Provide the (X, Y) coordinate of the cell's center where the given text is located.  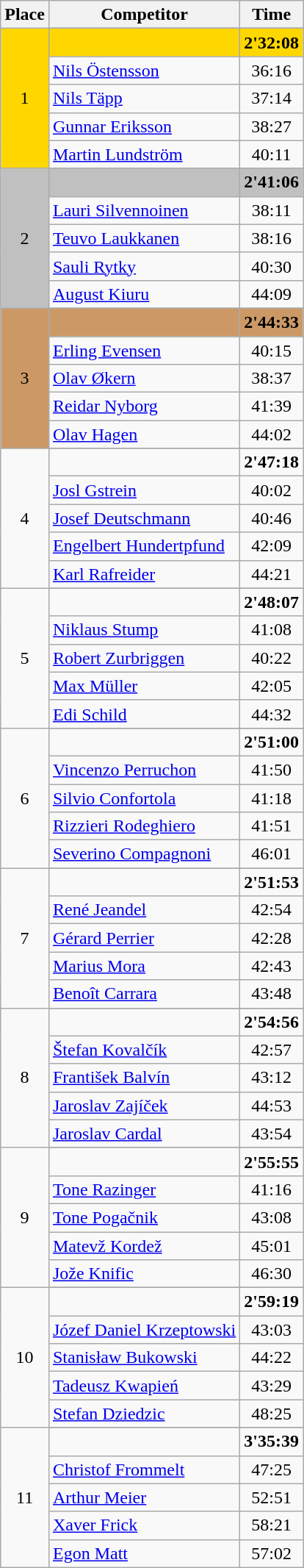
Arthur Meier (144, 1497)
2'54:56 (272, 1022)
Tone Razinger (144, 1189)
František Balvín (144, 1078)
Josl Gstrein (144, 490)
41:51 (272, 826)
40:22 (272, 658)
Lauri Silvennoinen (144, 210)
August Kiuru (144, 294)
40:46 (272, 518)
38:16 (272, 238)
Matevž Kordež (144, 1246)
6 (25, 798)
40:30 (272, 266)
40:11 (272, 154)
57:02 (272, 1553)
2'59:19 (272, 1302)
Sauli Rytky (144, 266)
44:02 (272, 434)
41:16 (272, 1189)
52:51 (272, 1497)
2'41:06 (272, 182)
Xaver Frick (144, 1525)
2'55:55 (272, 1161)
45:01 (272, 1246)
Vincenzo Perruchon (144, 770)
46:30 (272, 1274)
Jaroslav Zajíček (144, 1106)
43:54 (272, 1134)
40:02 (272, 490)
Štefan Kovalčík (144, 1050)
44:53 (272, 1106)
Teuvo Laukkanen (144, 238)
48:25 (272, 1414)
1 (25, 99)
Competitor (144, 15)
7 (25, 938)
Stefan Dziedzic (144, 1414)
Benoît Carrara (144, 994)
37:14 (272, 99)
42:05 (272, 686)
Erling Evensen (144, 351)
44:22 (272, 1358)
44:32 (272, 714)
Stanisław Bukowski (144, 1358)
Nils Täpp (144, 99)
René Jeandel (144, 910)
Olav Hagen (144, 434)
43:03 (272, 1330)
Karl Rafreider (144, 574)
38:27 (272, 126)
44:09 (272, 294)
Józef Daniel Krzeptowski (144, 1330)
Tone Pogačnik (144, 1217)
Nils Östensson (144, 71)
3 (25, 378)
Max Müller (144, 686)
Silvio Confortola (144, 798)
Martin Lundström (144, 154)
Time (272, 15)
Edi Schild (144, 714)
41:39 (272, 407)
41:08 (272, 630)
43:08 (272, 1217)
8 (25, 1078)
42:43 (272, 966)
43:48 (272, 994)
Marius Mora (144, 966)
Jaroslav Cardal (144, 1134)
Olav Økern (144, 379)
42:09 (272, 546)
36:16 (272, 71)
40:15 (272, 351)
10 (25, 1358)
Robert Zurbriggen (144, 658)
42:28 (272, 938)
41:18 (272, 798)
Reidar Nyborg (144, 407)
4 (25, 518)
42:57 (272, 1050)
3'35:39 (272, 1442)
46:01 (272, 854)
2'47:18 (272, 462)
38:11 (272, 210)
Christof Frommelt (144, 1469)
Gunnar Eriksson (144, 126)
Gérard Perrier (144, 938)
2'51:53 (272, 882)
43:29 (272, 1386)
58:21 (272, 1525)
44:21 (272, 574)
9 (25, 1217)
Jože Knific (144, 1274)
38:37 (272, 379)
11 (25, 1497)
41:50 (272, 770)
2'44:33 (272, 322)
Severino Compagnoni (144, 854)
5 (25, 658)
47:25 (272, 1469)
2'32:08 (272, 43)
43:12 (272, 1078)
Place (25, 15)
2'48:07 (272, 602)
Tadeusz Kwapień (144, 1386)
2'51:00 (272, 742)
Niklaus Stump (144, 630)
Josef Deutschmann (144, 518)
2 (25, 238)
Egon Matt (144, 1553)
Rizzieri Rodeghiero (144, 826)
42:54 (272, 910)
Engelbert Hundertpfund (144, 546)
